Detect which cell encompasses the target text, then output its (X, Y) center coordinate. 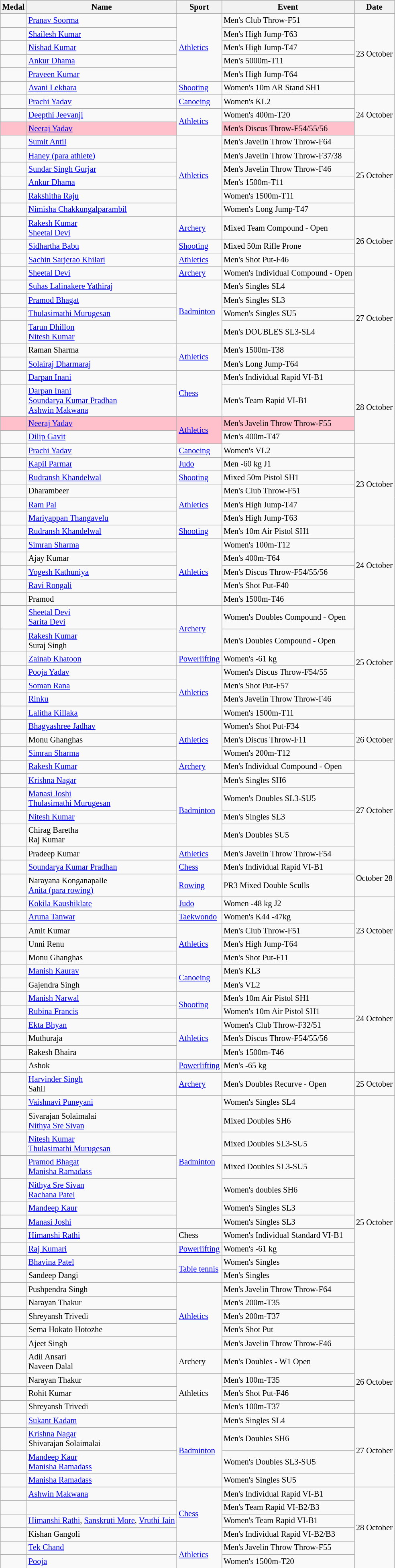
Women's VL2 (288, 450)
Pooja (102, 1561)
Men's 400m-T64 (288, 558)
Nishad Kumar (102, 47)
Rowing (199, 885)
Women's 100m-T12 (288, 545)
Women's Doubles Compound - Open (288, 617)
Suhas Lalinakere Yathiraj (102, 286)
Pramod Bhagat (102, 300)
Women's doubles SH6 (288, 1190)
Men's 200m-T37 (288, 1316)
Narayana KonganapalleAnita (para rowing) (102, 885)
PR3 Mixed Double Sculls (288, 885)
Women's 10m AR Stand SH1 (288, 88)
Men's Shot Put-F40 (288, 586)
Manasi Joshi (102, 1222)
Tek Chand (102, 1548)
Darpan InaniSoundarya Kumar PradhanAshwin Makwana (102, 400)
Sidhartha Babu (102, 246)
Ashwin Makwana (102, 1494)
Medal (14, 7)
Mixed Team Compound - Open (288, 228)
Rakesh Kumar (102, 767)
Men's 100m-T37 (288, 1407)
Ajeet Singh (102, 1343)
Men's 100m-T35 (288, 1380)
Himanshi Rathi (102, 1235)
Men's -65 kg (288, 1066)
Women's 10m Air Pistol SH1 (288, 1012)
Unni Renu (102, 944)
Haney (para athlete) (102, 156)
Aruna Tanwar (102, 917)
Tarun DhillonNitesh Kumar (102, 332)
Men's Long Jump-T64 (288, 364)
Raman Sharma (102, 350)
Rinku (102, 699)
Women's Discus Throw-F54/55 (288, 672)
Women's Individual Compound - Open (288, 273)
Ekta Bhyan (102, 1025)
Women's Individual Standard VI-B1 (288, 1235)
Sivarajan SolaimalaiNithya Sre Sivan (102, 1121)
Women's Shot Put-F34 (288, 726)
Mandeep Kaur (102, 1208)
Mariyappan Thangavelu (102, 518)
Vaishnavi Puneyani (102, 1102)
Men's Shot Put (288, 1330)
Mixed 50m Rifle Prone (288, 246)
Rakesh KumarSheetal Devi (102, 228)
Men's KL3 (288, 971)
October 28 (374, 878)
Rubina Francis (102, 1012)
Men's Team Rapid VI-B1 (288, 400)
Men's Shot Put-F57 (288, 686)
Men's Javelin Throw Throw-F37/38 (288, 156)
Chirag BarethaRaj Kumar (102, 835)
Mixed Doubles SH6 (288, 1121)
Amit Kumar (102, 931)
Men -60 kg J1 (288, 464)
Women's 200m-T12 (288, 753)
Shailesh Kumar (102, 34)
Women's Singles (288, 1262)
Men's Doubles Recurve - Open (288, 1084)
Ajay Kumar (102, 558)
Rakshitha Raju (102, 196)
Krishna Nagar (102, 780)
Date (374, 7)
Taekwondo (199, 917)
Sandeep Dangi (102, 1276)
Sumit Antil (102, 142)
Nitesh Kumar (102, 817)
Men's Discus Throw-F11 (288, 740)
Event (288, 7)
Sheetal Devi (102, 273)
Women's KL2 (288, 101)
Pramod BhagatManisha Ramadass (102, 1167)
Gajendra Singh (102, 985)
Dilip Gavit (102, 437)
Sundar Singh Gurjar (102, 169)
Manish Kaurav (102, 971)
Pushpendra Singh (102, 1289)
Women's 400m-T20 (288, 115)
Nitesh KumarThulasimathi Murugesan (102, 1144)
Sachin Sarjerao Khilari (102, 260)
Men's VL2 (288, 985)
Women's Long Jump-T47 (288, 209)
Men's 1500m-T38 (288, 350)
Manish Narwal (102, 998)
Rakesh Bhaira (102, 1052)
Ravi Rongali (102, 586)
Deepthi Jeevanji (102, 115)
Manisha Ramadass (102, 1480)
Men's Team Rapid VI-B2/B3 (288, 1507)
Sema Hokato Hotozhe (102, 1330)
Soman Rana (102, 686)
Men's Doubles SU5 (288, 835)
Nithya Sre SivanRachana Patel (102, 1190)
Praveen Kumar (102, 75)
Mixed 50m Pistol SH1 (288, 477)
Women's Singles SL4 (288, 1102)
Women's K44 -47kg (288, 917)
Solairaj Dharmaraj (102, 364)
Dharambeer (102, 491)
Pooja Yadav (102, 672)
Mandeep KaurManisha Ramadass (102, 1462)
Nimisha Chakkungalparambil (102, 209)
Women's Team Rapid VI-B1 (288, 1521)
Kishan Gangoli (102, 1534)
Adil AnsariNaveen Dalal (102, 1361)
Pranav Soorma (102, 20)
Men's Doubles - W1 Open (288, 1361)
Yogesh Kathuniya (102, 572)
Thulasimathi Murugesan (102, 314)
Raj Kumari (102, 1249)
Krishna NagarShivarajan Solaimalai (102, 1439)
Men's Individual Rapid VI-B2/B3 (288, 1534)
Zainab Khatoon (102, 659)
Sukant Kadam (102, 1420)
Men's 1500m-T11 (288, 183)
Women's 1500m-T20 (288, 1561)
Ashok (102, 1066)
Men's Doubles SH6 (288, 1439)
Darpan Inani (102, 377)
Harvinder SinghSahil (102, 1084)
Sport (199, 7)
Men's Doubles Compound - Open (288, 641)
Kapil Parmar (102, 464)
Lalitha Killaka (102, 713)
Soundarya Kumar Pradhan (102, 867)
Men's 200m-T35 (288, 1303)
Table tennis (199, 1269)
Bhavina Patel (102, 1262)
Men's Javelin Throw Throw-F54 (288, 854)
Pradeep Kumar (102, 854)
Avani Lekhara (102, 88)
Muthuraja (102, 1039)
Men's Singles (288, 1276)
Women's Club Throw-F32/51 (288, 1025)
Rakesh KumarSuraj Singh (102, 641)
Men's Individual Compound - Open (288, 767)
Sheetal DeviSarita Devi (102, 617)
Men's DOUBLES SL3-SL4 (288, 332)
Men's Singles SH6 (288, 780)
Men's 5000m-T11 (288, 61)
Women -48 kg J2 (288, 904)
Pramod (102, 599)
Men's 400m-T47 (288, 437)
Kokila Kaushiklate (102, 904)
Ram Pal (102, 505)
Bhagyashree Jadhav (102, 726)
Rohit Kumar (102, 1394)
Manasi JoshiThulasimathi Murugesan (102, 799)
Name (102, 7)
Himanshi Rathi, Sanskruti More, Vruthi Jain (102, 1521)
Men's Shot Put-F11 (288, 957)
